Return the (x, y) coordinate for the center point of the cell that contains the specified text.  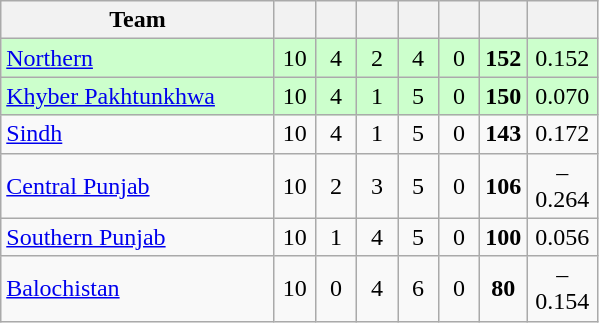
0.070 (562, 96)
0.152 (562, 58)
0.172 (562, 134)
Khyber Pakhtunkhwa (138, 96)
–0.264 (562, 186)
0.056 (562, 237)
Southern Punjab (138, 237)
–0.154 (562, 288)
106 (504, 186)
Sindh (138, 134)
Balochistan (138, 288)
6 (418, 288)
Northern (138, 58)
100 (504, 237)
80 (504, 288)
152 (504, 58)
Central Punjab (138, 186)
Team (138, 20)
3 (376, 186)
150 (504, 96)
143 (504, 134)
